Return (X, Y) of the center of cell containing provided text 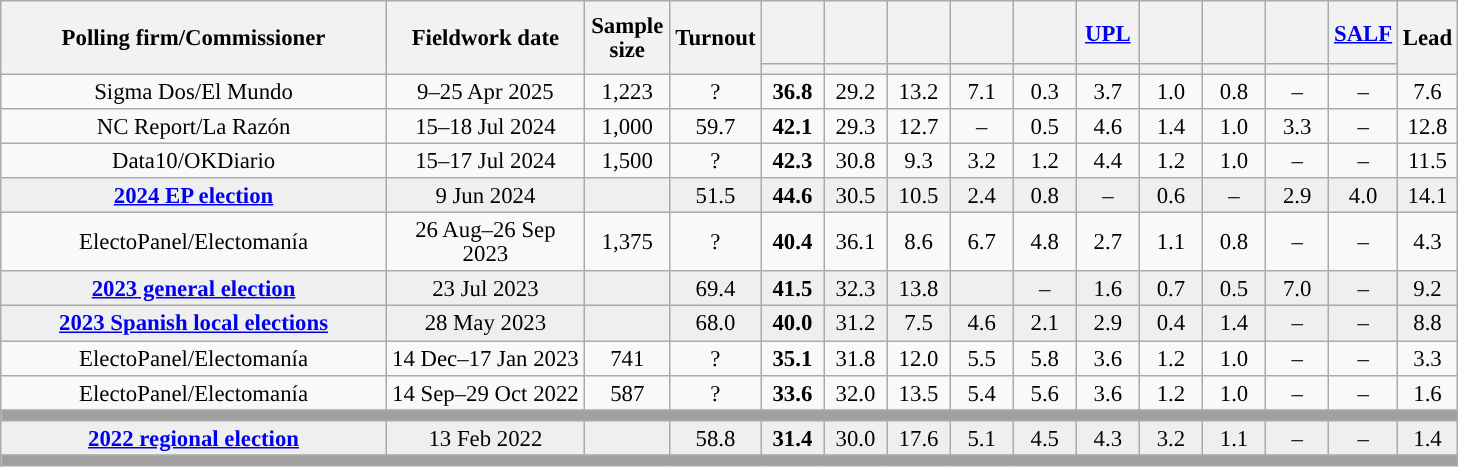
8.6 (918, 242)
11.5 (1428, 162)
40.4 (792, 242)
31.4 (792, 438)
587 (627, 392)
0.7 (1170, 290)
6.7 (982, 242)
33.6 (792, 392)
Polling firm/Commissioner (194, 38)
0.4 (1170, 324)
5.8 (1044, 358)
Sample size (627, 38)
5.5 (982, 358)
29.3 (856, 126)
7.1 (982, 92)
2.1 (1044, 324)
9–25 Apr 2025 (485, 92)
1,375 (627, 242)
41.5 (792, 290)
0.3 (1044, 92)
13.2 (918, 92)
30.5 (856, 196)
31.8 (856, 358)
741 (627, 358)
13.5 (918, 392)
Fieldwork date (485, 38)
9.2 (1428, 290)
9 Jun 2024 (485, 196)
Sigma Dos/El Mundo (194, 92)
SALF (1364, 32)
10.5 (918, 196)
40.0 (792, 324)
31.2 (856, 324)
4.5 (1044, 438)
32.0 (856, 392)
2022 regional election (194, 438)
14.1 (1428, 196)
12.8 (1428, 126)
26 Aug–26 Sep 2023 (485, 242)
7.0 (1298, 290)
23 Jul 2023 (485, 290)
68.0 (716, 324)
69.4 (716, 290)
1,500 (627, 162)
14 Sep–29 Oct 2022 (485, 392)
51.5 (716, 196)
2.7 (1108, 242)
NC Report/La Razón (194, 126)
7.5 (918, 324)
5.4 (982, 392)
Data10/OKDiario (194, 162)
32.3 (856, 290)
13.8 (918, 290)
1,000 (627, 126)
UPL (1108, 32)
8.8 (1428, 324)
58.8 (716, 438)
4.8 (1044, 242)
36.8 (792, 92)
4.4 (1108, 162)
Lead (1428, 38)
30.0 (856, 438)
42.1 (792, 126)
14 Dec–17 Jan 2023 (485, 358)
7.6 (1428, 92)
2023 general election (194, 290)
4.0 (1364, 196)
1,223 (627, 92)
5.1 (982, 438)
35.1 (792, 358)
42.3 (792, 162)
30.8 (856, 162)
9.3 (918, 162)
2.4 (982, 196)
15–17 Jul 2024 (485, 162)
12.7 (918, 126)
3.7 (1108, 92)
15–18 Jul 2024 (485, 126)
28 May 2023 (485, 324)
29.2 (856, 92)
5.6 (1044, 392)
12.0 (918, 358)
Turnout (716, 38)
2024 EP election (194, 196)
17.6 (918, 438)
36.1 (856, 242)
44.6 (792, 196)
2023 Spanish local elections (194, 324)
59.7 (716, 126)
13 Feb 2022 (485, 438)
0.6 (1170, 196)
